Detect which cell encompasses the target text, then output its [x, y] center coordinate. 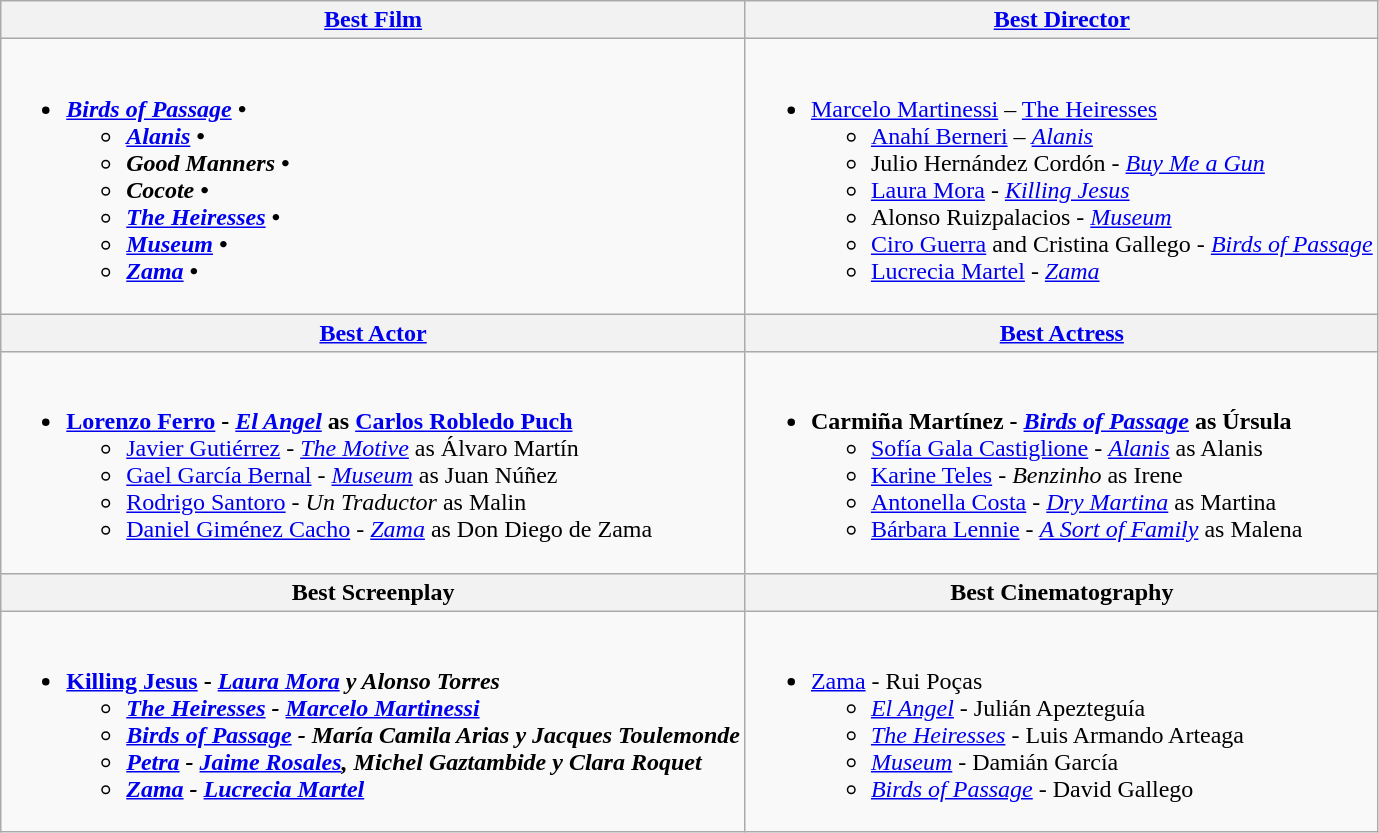
Zama - Rui PoçasEl Angel - Julián ApezteguíaThe Heiresses - Luis Armando ArteagaMuseum - Damián GarcíaBirds of Passage - David Gallego [1062, 722]
Best Actor [374, 333]
Best Screenplay [374, 592]
Best Film [374, 20]
Best Director [1062, 20]
Best Actress [1062, 333]
Birds of Passage • Alanis • Good Manners • Cocote • The Heiresses • Museum • Zama • [374, 176]
Best Cinematography [1062, 592]
